Return the [x, y] coordinate for the center point of the cell that contains the specified text.  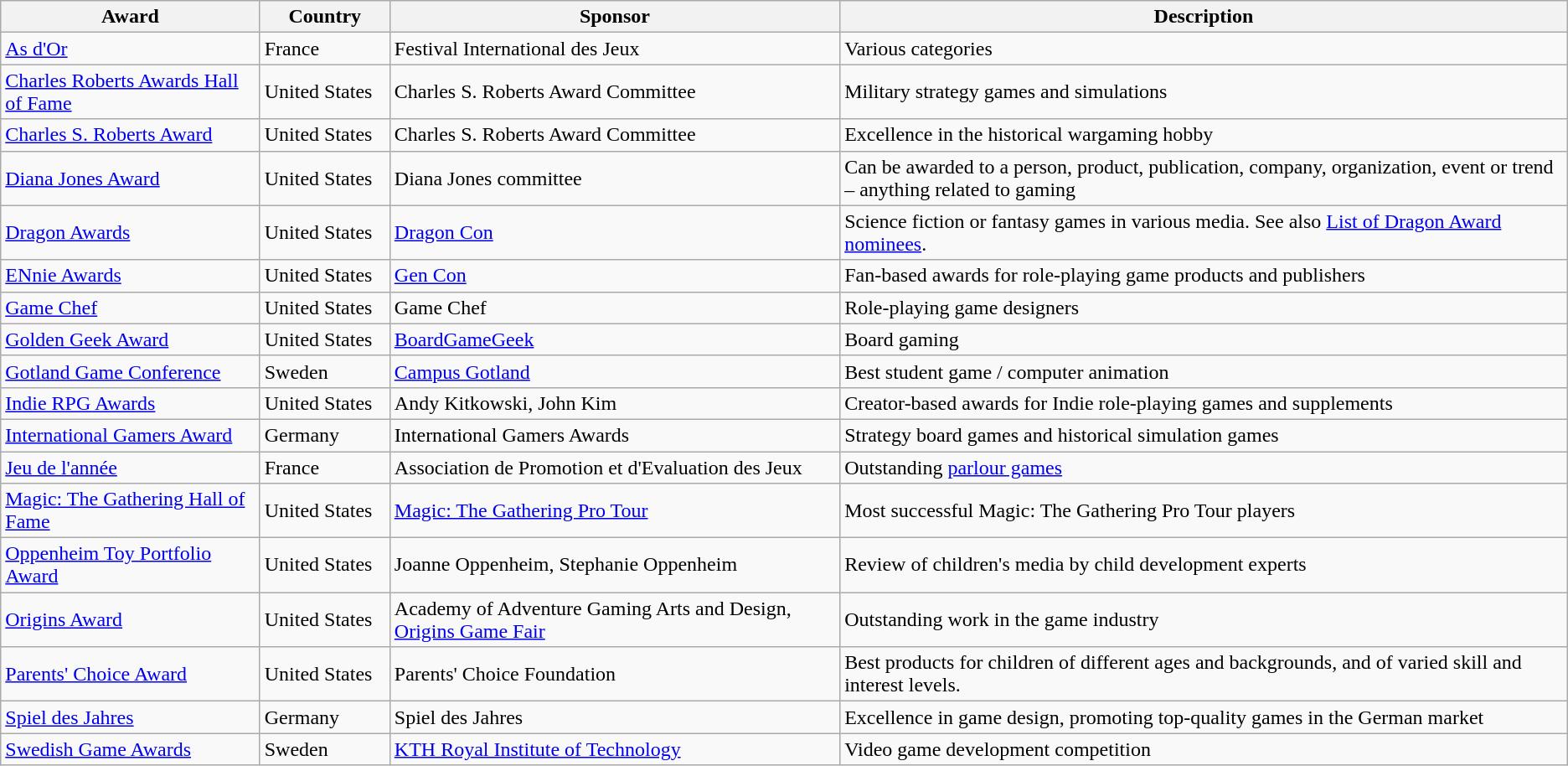
Festival International des Jeux [615, 49]
Fan-based awards for role-playing game products and publishers [1204, 276]
Can be awarded to a person, product, publication, company, organization, event or trend – anything related to gaming [1204, 178]
Best products for children of different ages and backgrounds, and of varied skill and interest levels. [1204, 674]
Oppenheim Toy Portfolio Award [131, 565]
International Gamers Awards [615, 435]
Indie RPG Awards [131, 403]
Dragon Awards [131, 233]
Board gaming [1204, 339]
Parents' Choice Foundation [615, 674]
Review of children's media by child development experts [1204, 565]
Strategy board games and historical simulation games [1204, 435]
Diana Jones Award [131, 178]
Dragon Con [615, 233]
International Gamers Award [131, 435]
Excellence in game design, promoting top-quality games in the German market [1204, 717]
Andy Kitkowski, John Kim [615, 403]
Charles S. Roberts Award [131, 135]
Association de Promotion et d'Evaluation des Jeux [615, 467]
Gotland Game Conference [131, 371]
Diana Jones committee [615, 178]
Gen Con [615, 276]
Origins Award [131, 620]
Outstanding work in the game industry [1204, 620]
Swedish Game Awards [131, 749]
ENnie Awards [131, 276]
Country [325, 17]
Magic: The Gathering Hall of Fame [131, 511]
Charles Roberts Awards Hall of Fame [131, 92]
As d'Or [131, 49]
Campus Gotland [615, 371]
Video game development competition [1204, 749]
Award [131, 17]
Parents' Choice Award [131, 674]
Military strategy games and simulations [1204, 92]
Sponsor [615, 17]
Excellence in the historical wargaming hobby [1204, 135]
Most successful Magic: The Gathering Pro Tour players [1204, 511]
Outstanding parlour games [1204, 467]
Role-playing game designers [1204, 308]
Description [1204, 17]
Academy of Adventure Gaming Arts and Design, Origins Game Fair [615, 620]
Science fiction or fantasy games in various media. See also List of Dragon Award nominees. [1204, 233]
Golden Geek Award [131, 339]
Joanne Oppenheim, Stephanie Oppenheim [615, 565]
Creator-based awards for Indie role-playing games and supplements [1204, 403]
Various categories [1204, 49]
Best student game / computer animation [1204, 371]
KTH Royal Institute of Technology [615, 749]
Jeu de l'année [131, 467]
Magic: The Gathering Pro Tour [615, 511]
BoardGameGeek [615, 339]
